Locate the cell with the specified text and output its [x, y] center coordinate. 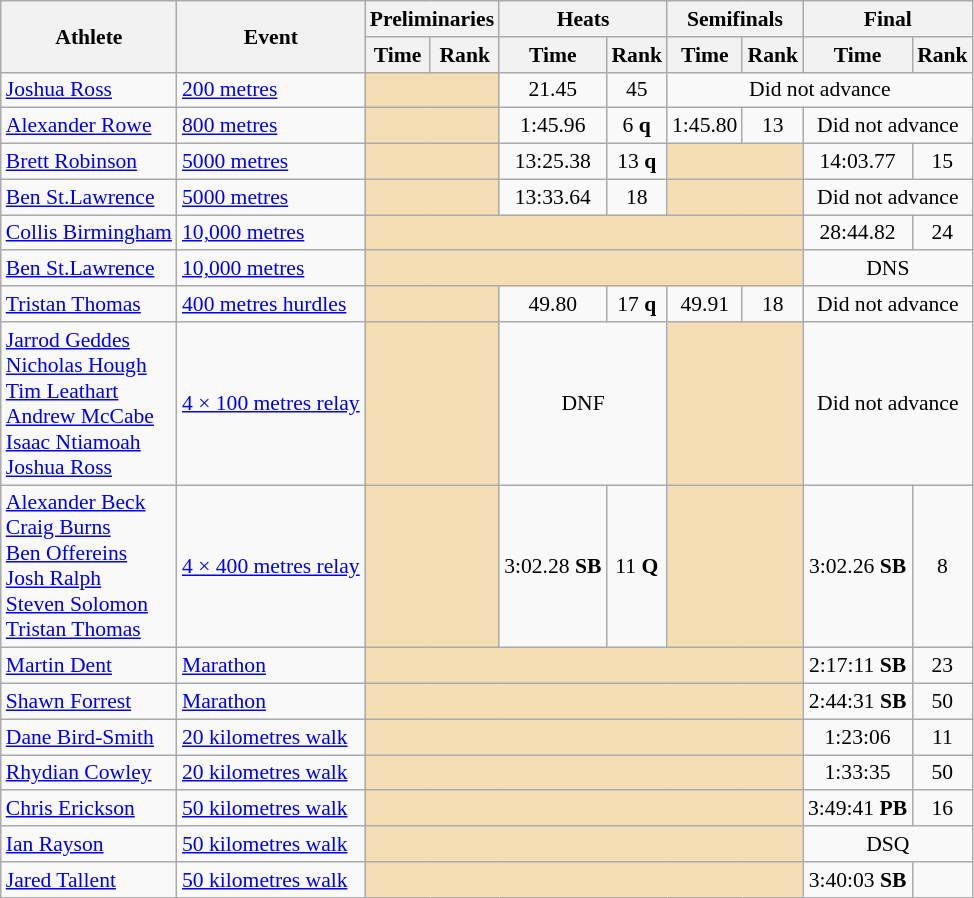
Heats [583, 19]
2:44:31 SB [858, 702]
Event [271, 36]
4 × 400 metres relay [271, 566]
4 × 100 metres relay [271, 404]
Alexander BeckCraig BurnsBen OffereinsJosh RalphSteven SolomonTristan Thomas [89, 566]
3:40:03 SB [858, 880]
49.91 [704, 304]
24 [942, 233]
17 q [636, 304]
Collis Birmingham [89, 233]
Tristan Thomas [89, 304]
1:45.96 [552, 126]
Jarrod GeddesNicholas HoughTim LeathartAndrew McCabeIsaac NtiamoahJoshua Ross [89, 404]
Athlete [89, 36]
Alexander Rowe [89, 126]
Jared Tallent [89, 880]
Ian Rayson [89, 844]
Chris Erickson [89, 809]
DSQ [888, 844]
Joshua Ross [89, 90]
3:49:41 PB [858, 809]
1:23:06 [858, 737]
6 q [636, 126]
21.45 [552, 90]
11 [942, 737]
200 metres [271, 90]
13:33.64 [552, 197]
8 [942, 566]
28:44.82 [858, 233]
800 metres [271, 126]
14:03.77 [858, 162]
DNF [583, 404]
3:02.26 SB [858, 566]
49.80 [552, 304]
Semifinals [735, 19]
Brett Robinson [89, 162]
Preliminaries [432, 19]
23 [942, 666]
Dane Bird-Smith [89, 737]
13 q [636, 162]
Final [888, 19]
2:17:11 SB [858, 666]
3:02.28 SB [552, 566]
Rhydian Cowley [89, 773]
11 Q [636, 566]
16 [942, 809]
DNS [888, 269]
45 [636, 90]
1:33:35 [858, 773]
Martin Dent [89, 666]
400 metres hurdles [271, 304]
13:25.38 [552, 162]
Shawn Forrest [89, 702]
1:45.80 [704, 126]
15 [942, 162]
13 [772, 126]
